Detect which cell encompasses the target text, then output its [x, y] center coordinate. 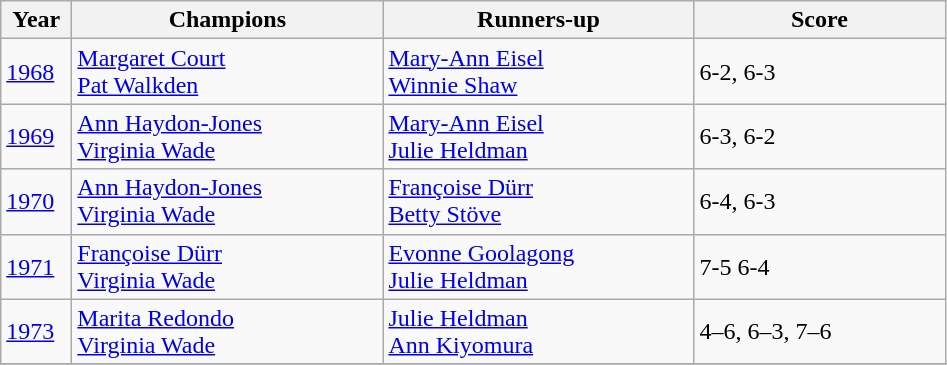
Marita Redondo Virginia Wade [228, 332]
1969 [36, 136]
1973 [36, 332]
6-4, 6-3 [820, 202]
Françoise Dürr Virginia Wade [228, 266]
Margaret Court Pat Walkden [228, 72]
Champions [228, 20]
Julie Heldman Ann Kiyomura [538, 332]
1971 [36, 266]
4–6, 6–3, 7–6 [820, 332]
Year [36, 20]
Mary-Ann Eisel Winnie Shaw [538, 72]
Runners-up [538, 20]
Evonne Goolagong Julie Heldman [538, 266]
Françoise Dürr Betty Stöve [538, 202]
7-5 6-4 [820, 266]
Score [820, 20]
1968 [36, 72]
Mary-Ann Eisel Julie Heldman [538, 136]
1970 [36, 202]
6-2, 6-3 [820, 72]
6-3, 6-2 [820, 136]
